Return the [X, Y] coordinate for the center point of the cell that contains the specified text.  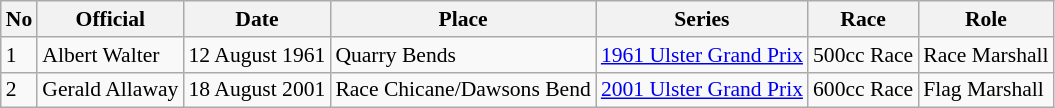
Race [863, 19]
2 [20, 90]
Gerald Allaway [110, 90]
Quarry Bends [463, 55]
Albert Walter [110, 55]
12 August 1961 [256, 55]
600cc Race [863, 90]
Race Marshall [986, 55]
Flag Marshall [986, 90]
18 August 2001 [256, 90]
1 [20, 55]
Official [110, 19]
Role [986, 19]
Race Chicane/Dawsons Bend [463, 90]
2001 Ulster Grand Prix [702, 90]
500cc Race [863, 55]
Date [256, 19]
1961 Ulster Grand Prix [702, 55]
Series [702, 19]
No [20, 19]
Place [463, 19]
